Find where the given text appears and provide that cell's center as (x, y) coordinate. 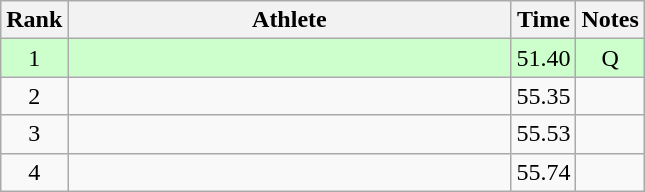
51.40 (544, 58)
Athlete (290, 20)
Rank (34, 20)
55.35 (544, 96)
55.74 (544, 172)
4 (34, 172)
3 (34, 134)
1 (34, 58)
55.53 (544, 134)
Q (610, 58)
Time (544, 20)
2 (34, 96)
Notes (610, 20)
